Extract the (X, Y) coordinate from the center of the cell holding the provided text.  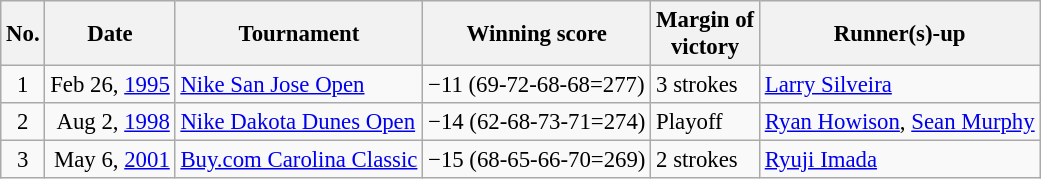
May 6, 2001 (110, 160)
Aug 2, 1998 (110, 122)
3 (23, 160)
Tournament (299, 34)
Date (110, 34)
Larry Silveira (900, 85)
−14 (62-68-73-71=274) (537, 122)
3 strokes (706, 85)
1 (23, 85)
Runner(s)-up (900, 34)
−15 (68-65-66-70=269) (537, 160)
Margin ofvictory (706, 34)
Nike San Jose Open (299, 85)
Buy.com Carolina Classic (299, 160)
Playoff (706, 122)
Nike Dakota Dunes Open (299, 122)
2 strokes (706, 160)
Winning score (537, 34)
2 (23, 122)
−11 (69-72-68-68=277) (537, 85)
No. (23, 34)
Ryan Howison, Sean Murphy (900, 122)
Ryuji Imada (900, 160)
Feb 26, 1995 (110, 85)
